Return [x, y] of the center of cell containing provided text 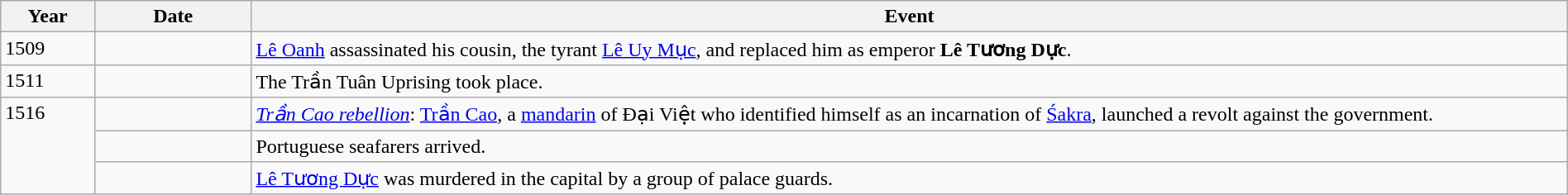
Date [172, 17]
Lê Oanh assassinated his cousin, the tyrant Lê Uy Mục, and replaced him as emperor Lê Tương Dực. [910, 49]
Trần Cao rebellion: Trần Cao, a mandarin of Đại Việt who identified himself as an incarnation of Śakra, launched a revolt against the government. [910, 114]
Portuguese seafarers arrived. [910, 146]
1516 [48, 145]
Event [910, 17]
1511 [48, 81]
Lê Tương Dực was murdered in the capital by a group of palace guards. [910, 178]
The Trần Tuân Uprising took place. [910, 81]
Year [48, 17]
1509 [48, 49]
